Provide the [x, y] coordinate of the cell's center where the given text is located.  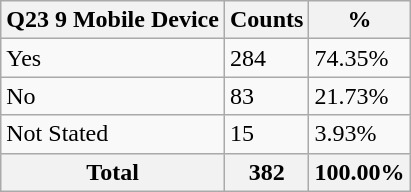
3.93% [360, 134]
Yes [113, 58]
74.35% [360, 58]
21.73% [360, 96]
Q23 9 Mobile Device [113, 20]
Not Stated [113, 134]
Counts [266, 20]
100.00% [360, 172]
% [360, 20]
83 [266, 96]
Total [113, 172]
284 [266, 58]
No [113, 96]
382 [266, 172]
15 [266, 134]
